Find where the given text appears and provide that cell's center as (X, Y) coordinate. 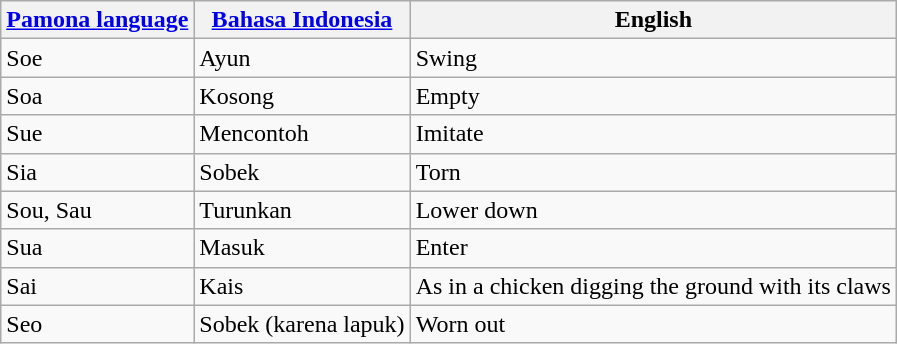
Empty (653, 96)
Sou, Sau (98, 210)
Bahasa Indonesia (302, 20)
Kais (302, 286)
Sobek (302, 172)
Masuk (302, 248)
Lower down (653, 210)
As in a chicken digging the ground with its claws (653, 286)
Soe (98, 58)
Imitate (653, 134)
Sua (98, 248)
Worn out (653, 324)
Turunkan (302, 210)
Sobek (karena lapuk) (302, 324)
Ayun (302, 58)
Mencontoh (302, 134)
Enter (653, 248)
Sue (98, 134)
English (653, 20)
Soa (98, 96)
Sai (98, 286)
Seo (98, 324)
Sia (98, 172)
Swing (653, 58)
Torn (653, 172)
Pamona language (98, 20)
Kosong (302, 96)
